Extract the [X, Y] coordinate from the center of the cell holding the provided text.  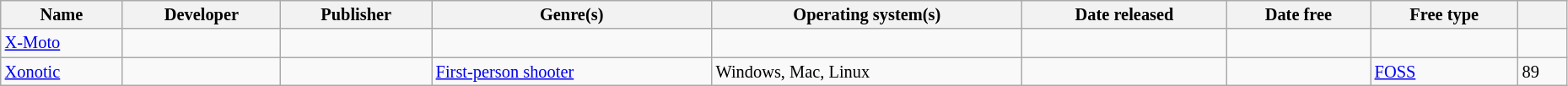
Date free [1299, 14]
Date released [1124, 14]
Xonotic [62, 72]
Operating system(s) [867, 14]
FOSS [1444, 72]
X-Moto [62, 43]
89 [1543, 72]
Windows, Mac, Linux [867, 72]
Name [62, 14]
First-person shooter [572, 72]
Developer [202, 14]
Free type [1444, 14]
Publisher [356, 14]
Genre(s) [572, 14]
